Determine the [x, y] coordinate at the center of the cell enclosing the given text.  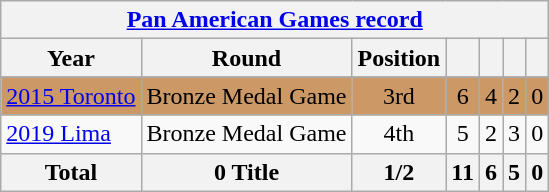
4 [492, 96]
3rd [399, 96]
1/2 [399, 172]
Pan American Games record [275, 20]
Total [71, 172]
3 [514, 134]
Position [399, 58]
2015 Toronto [71, 96]
4th [399, 134]
11 [463, 172]
Round [246, 58]
0 Title [246, 172]
2019 Lima [71, 134]
Year [71, 58]
